Extract the [x, y] coordinate from the center of the cell holding the provided text.  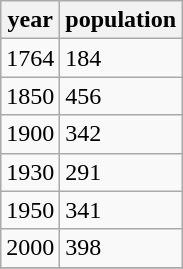
1850 [30, 96]
398 [121, 248]
291 [121, 172]
341 [121, 210]
1950 [30, 210]
1900 [30, 134]
2000 [30, 248]
population [121, 20]
year [30, 20]
1930 [30, 172]
1764 [30, 58]
184 [121, 58]
456 [121, 96]
342 [121, 134]
